Return the [X, Y] coordinate for the center point of the cell that contains the specified text.  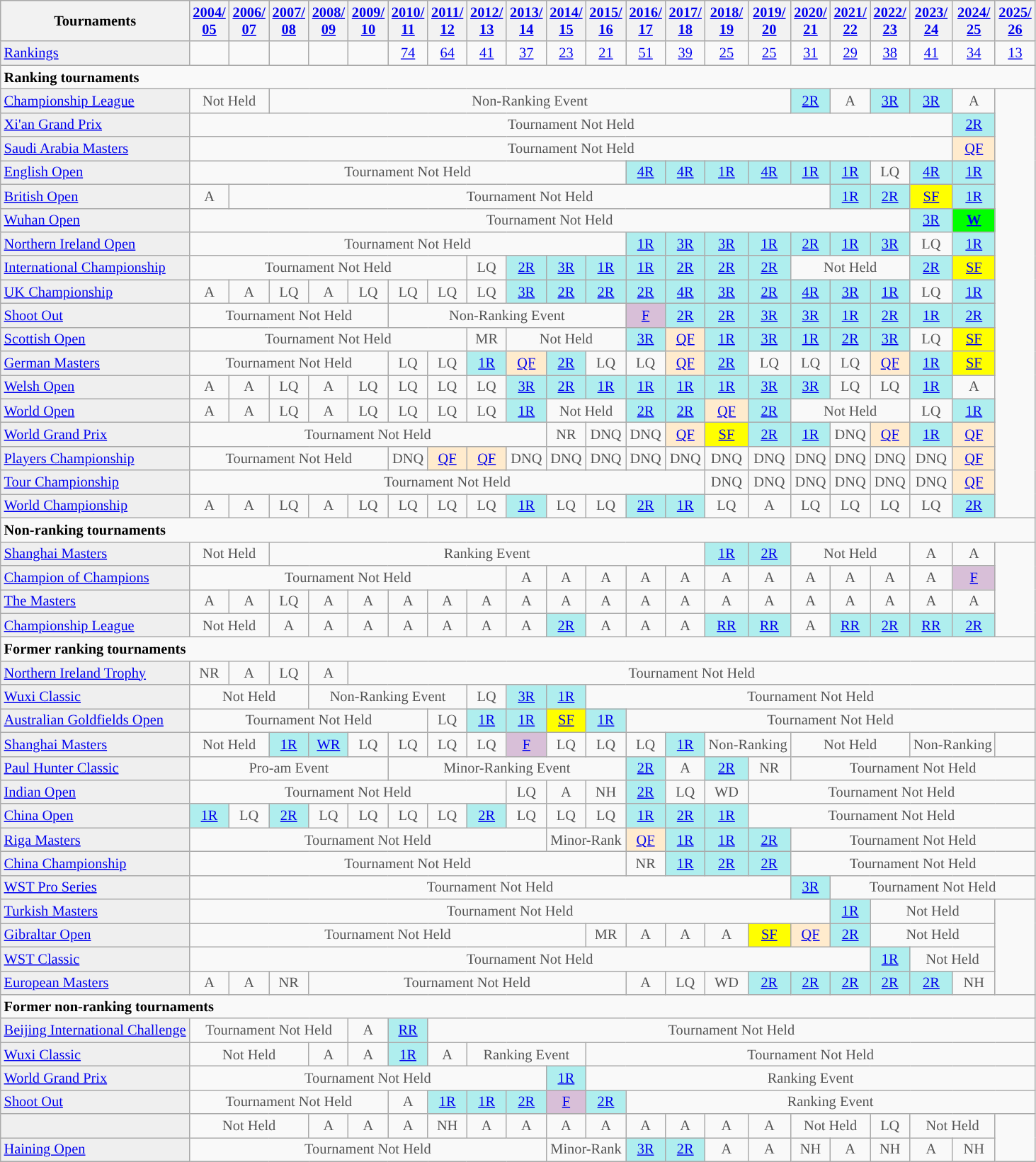
64 [448, 53]
WST Classic [95, 959]
2017/18 [685, 21]
Gibraltar Open [95, 935]
WR [329, 744]
Xi'an Grand Prix [95, 125]
Tour Championship [95, 482]
Former ranking tournaments [518, 649]
International Championship [95, 268]
Welsh Open [95, 387]
WST Pro Series [95, 887]
2004/05 [209, 21]
Indian Open [95, 792]
Turkish Masters [95, 911]
2024/25 [974, 21]
2006/07 [249, 21]
Northern Ireland Trophy [95, 673]
34 [974, 53]
Non-ranking tournaments [518, 530]
China Open [95, 816]
Ranking tournaments [518, 77]
2022/23 [890, 21]
51 [646, 53]
Tournaments [95, 21]
Scottish Open [95, 339]
2007/08 [289, 21]
13 [1015, 53]
Former non-ranking tournaments [518, 1006]
Players Championship [95, 458]
W [974, 220]
2016/17 [646, 21]
2023/24 [931, 21]
Wuhan Open [95, 220]
World Championship [95, 506]
China Championship [95, 863]
Riga Masters [95, 840]
38 [890, 53]
Australian Goldfields Open [95, 720]
39 [685, 53]
English Open [95, 172]
UK Championship [95, 292]
Beijing International Challenge [95, 1030]
2021/22 [850, 21]
2020/21 [810, 21]
37 [526, 53]
European Masters [95, 983]
2009/10 [368, 21]
2018/19 [727, 21]
2012/13 [486, 21]
2011/12 [448, 21]
The Masters [95, 601]
21 [605, 53]
Rankings [95, 53]
Minor-Ranking Event [507, 768]
74 [408, 53]
2013/14 [526, 21]
2010/11 [408, 21]
Pro-am Event [289, 768]
2008/09 [329, 21]
23 [566, 53]
British Open [95, 196]
Champion of Champions [95, 577]
29 [850, 53]
Saudi Arabia Masters [95, 149]
German Masters [95, 363]
World Open [95, 411]
2015/16 [605, 21]
Paul Hunter Classic [95, 768]
31 [810, 53]
2019/20 [769, 21]
2014/15 [566, 21]
Northern Ireland Open [95, 244]
2025/26 [1015, 21]
Haining Open [95, 1149]
